Return the (X, Y) coordinate for the center point of the cell that contains the specified text.  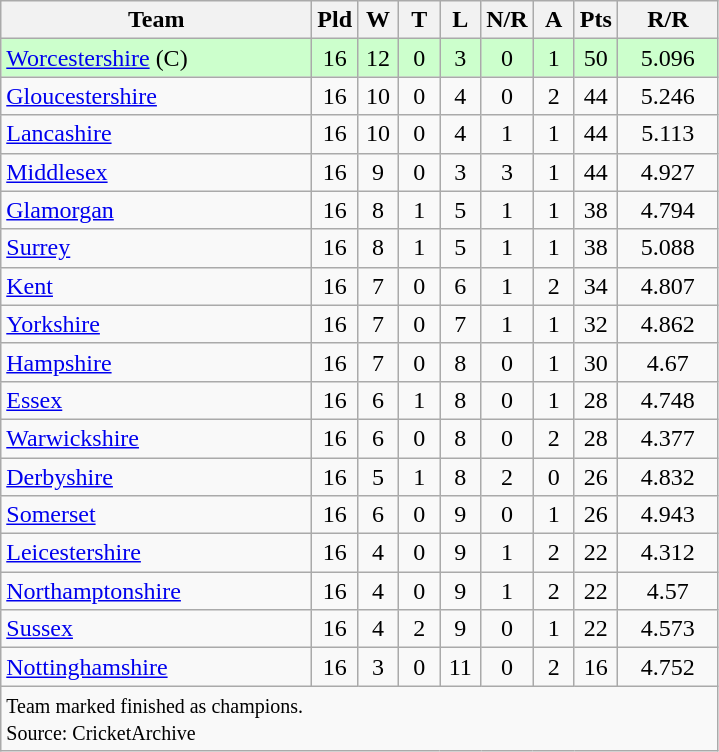
T (420, 20)
50 (596, 58)
Warwickshire (156, 438)
4.377 (668, 438)
11 (460, 667)
Surrey (156, 248)
4.573 (668, 629)
30 (596, 362)
Kent (156, 286)
Pld (335, 20)
5.088 (668, 248)
12 (378, 58)
4.752 (668, 667)
Worcestershire (C) (156, 58)
Sussex (156, 629)
4.927 (668, 172)
5.246 (668, 96)
L (460, 20)
34 (596, 286)
Yorkshire (156, 324)
4.832 (668, 477)
W (378, 20)
Somerset (156, 515)
4.67 (668, 362)
Pts (596, 20)
A (554, 20)
Lancashire (156, 134)
4.312 (668, 553)
Essex (156, 400)
Middlesex (156, 172)
4.748 (668, 400)
4.57 (668, 591)
4.794 (668, 210)
Team marked finished as champions.Source: CricketArchive (360, 718)
5.113 (668, 134)
Gloucestershire (156, 96)
Glamorgan (156, 210)
Hampshire (156, 362)
4.807 (668, 286)
N/R (507, 20)
4.943 (668, 515)
5.096 (668, 58)
Nottinghamshire (156, 667)
Northamptonshire (156, 591)
Derbyshire (156, 477)
4.862 (668, 324)
Leicestershire (156, 553)
R/R (668, 20)
Team (156, 20)
32 (596, 324)
